Extract the [X, Y] coordinate from the center of the cell holding the provided text.  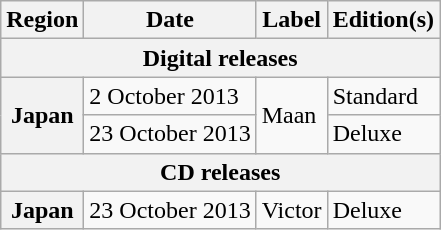
Standard [383, 96]
CD releases [220, 172]
Region [42, 20]
Victor [292, 210]
Edition(s) [383, 20]
Label [292, 20]
Digital releases [220, 58]
Maan [292, 115]
2 October 2013 [170, 96]
Date [170, 20]
